Return the [X, Y] coordinate for the center point of the cell that contains the specified text.  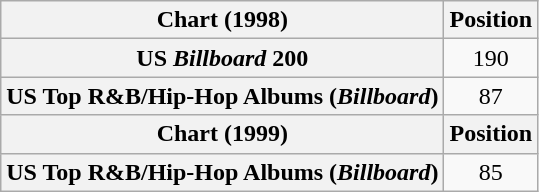
US Billboard 200 [222, 58]
190 [491, 58]
87 [491, 96]
Chart (1998) [222, 20]
Chart (1999) [222, 134]
85 [491, 172]
